Scan for the cell matching the given text and deliver its [X, Y] coordinate at center. 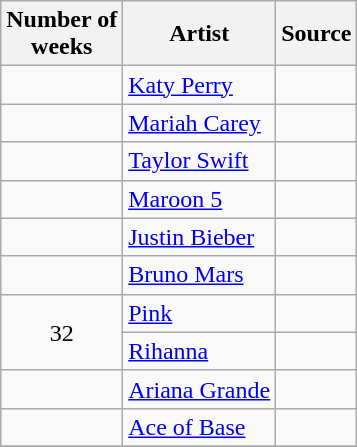
Katy Perry [200, 85]
Ace of Base [200, 427]
Source [316, 34]
Number of weeks [62, 34]
Taylor Swift [200, 161]
Maroon 5 [200, 199]
Bruno Mars [200, 275]
Ariana Grande [200, 389]
Mariah Carey [200, 123]
Rihanna [200, 351]
Pink [200, 313]
Justin Bieber [200, 237]
32 [62, 332]
Artist [200, 34]
